For the text-containing cell, return its midpoint in [X, Y] coordinate format. 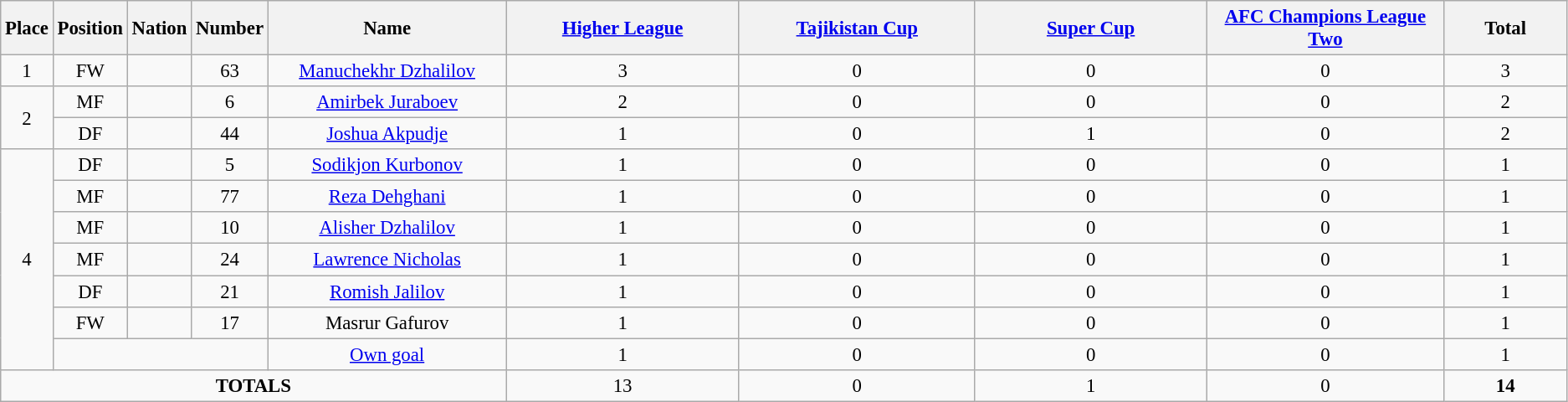
13 [623, 385]
TOTALS [254, 385]
Joshua Akpudje [387, 134]
63 [230, 71]
Number [230, 28]
14 [1506, 385]
Sodikjon Kurbonov [387, 165]
Name [387, 28]
17 [230, 322]
Alisher Dzhalilov [387, 229]
77 [230, 197]
Super Cup [1090, 28]
Position [90, 28]
Total [1506, 28]
Own goal [387, 354]
Lawrence Nicholas [387, 260]
AFC Champions League Two [1325, 28]
Place [27, 28]
Higher League [623, 28]
5 [230, 165]
24 [230, 260]
Tajikistan Cup [857, 28]
10 [230, 229]
21 [230, 291]
Masrur Gafurov [387, 322]
44 [230, 134]
Manuchekhr Dzhalilov [387, 71]
Amirbek Juraboev [387, 102]
6 [230, 102]
Nation [159, 28]
Romish Jalilov [387, 291]
4 [27, 260]
Reza Dehghani [387, 197]
